Scan for the cell matching the given text and deliver its [x, y] coordinate at center. 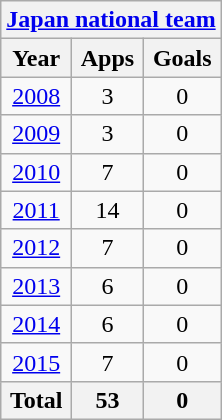
2011 [36, 210]
2009 [36, 134]
Total [36, 400]
Japan national team [111, 20]
2008 [36, 96]
14 [108, 210]
Apps [108, 58]
Goals [182, 58]
2012 [36, 248]
2014 [36, 324]
Year [36, 58]
2013 [36, 286]
53 [108, 400]
2010 [36, 172]
2015 [36, 362]
